Extract the [X, Y] coordinate from the center of the cell holding the provided text.  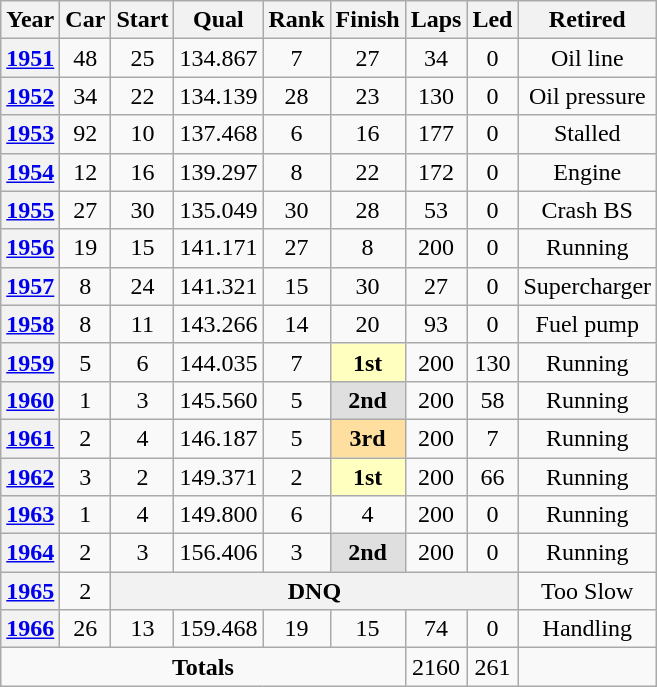
48 [86, 58]
1952 [30, 96]
Totals [203, 667]
Supercharger [588, 286]
26 [86, 629]
1955 [30, 210]
Rank [296, 20]
1963 [30, 515]
11 [142, 324]
143.266 [218, 324]
135.049 [218, 210]
1956 [30, 248]
1960 [30, 400]
Qual [218, 20]
Retired [588, 20]
66 [492, 477]
1965 [30, 591]
144.035 [218, 362]
24 [142, 286]
Stalled [588, 134]
2160 [436, 667]
159.468 [218, 629]
141.321 [218, 286]
156.406 [218, 553]
Laps [436, 20]
93 [436, 324]
149.800 [218, 515]
137.468 [218, 134]
DNQ [314, 591]
10 [142, 134]
Engine [588, 172]
53 [436, 210]
1957 [30, 286]
1966 [30, 629]
20 [368, 324]
149.371 [218, 477]
1962 [30, 477]
3rd [368, 438]
141.171 [218, 248]
146.187 [218, 438]
145.560 [218, 400]
Too Slow [588, 591]
1951 [30, 58]
Finish [368, 20]
139.297 [218, 172]
74 [436, 629]
23 [368, 96]
134.867 [218, 58]
1954 [30, 172]
Start [142, 20]
13 [142, 629]
Crash BS [588, 210]
25 [142, 58]
14 [296, 324]
Led [492, 20]
Year [30, 20]
177 [436, 134]
1953 [30, 134]
Handling [588, 629]
1958 [30, 324]
Fuel pump [588, 324]
58 [492, 400]
134.139 [218, 96]
172 [436, 172]
12 [86, 172]
1959 [30, 362]
1964 [30, 553]
Car [86, 20]
261 [492, 667]
1961 [30, 438]
92 [86, 134]
Oil line [588, 58]
Oil pressure [588, 96]
